From the cell containing the given text, extract its center point as [x, y] coordinate. 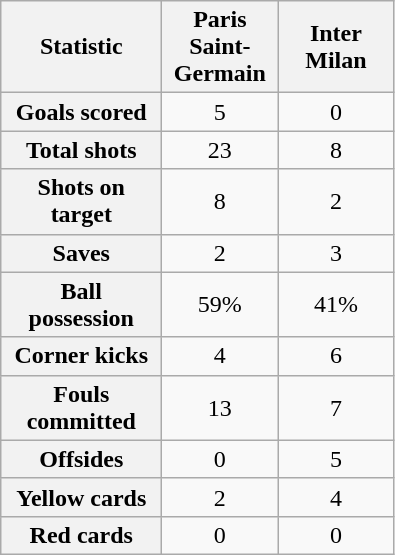
Goals scored [82, 112]
Paris Saint-Germain [220, 47]
Saves [82, 253]
Red cards [82, 535]
Offsides [82, 459]
7 [336, 408]
Statistic [82, 47]
Ball possession [82, 304]
3 [336, 253]
13 [220, 408]
23 [220, 150]
41% [336, 304]
Fouls committed [82, 408]
Shots on target [82, 202]
Inter Milan [336, 47]
Corner kicks [82, 356]
Yellow cards [82, 497]
6 [336, 356]
Total shots [82, 150]
59% [220, 304]
